Identify which cell holds the provided text, then report its [x, y] central coordinate. 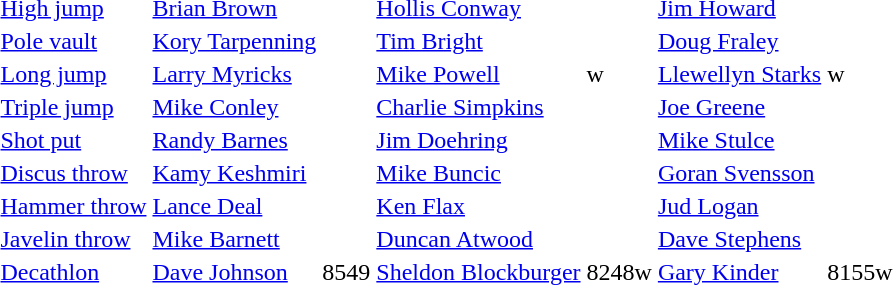
Mike Barnett [234, 239]
Charlie Simpkins [478, 107]
Mike Conley [234, 107]
Duncan Atwood [478, 239]
Kory Tarpenning [234, 41]
Jud Logan [739, 206]
Doug Fraley [739, 41]
Dave Stephens [739, 239]
Jim Doehring [478, 140]
Randy Barnes [234, 140]
Goran Svensson [739, 173]
Kamy Keshmiri [234, 173]
Lance Deal [234, 206]
Llewellyn Starks [739, 74]
Mike Buncic [478, 173]
Joe Greene [739, 107]
w [619, 74]
Larry Myricks [234, 74]
Ken Flax [478, 206]
Mike Powell [478, 74]
Mike Stulce [739, 140]
Tim Bright [478, 41]
